Detect which cell encompasses the target text, then output its [x, y] center coordinate. 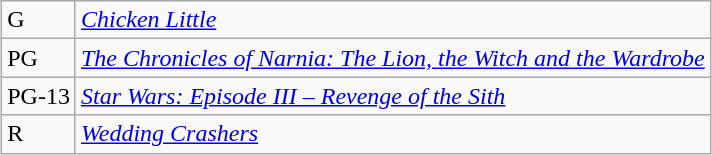
PG [39, 58]
PG-13 [39, 96]
G [39, 20]
Chicken Little [392, 20]
The Chronicles of Narnia: The Lion, the Witch and the Wardrobe [392, 58]
Wedding Crashers [392, 134]
Star Wars: Episode III – Revenge of the Sith [392, 96]
R [39, 134]
